Pinpoint the cell where the given text exists, returning its (X, Y) midpoint coordinate. 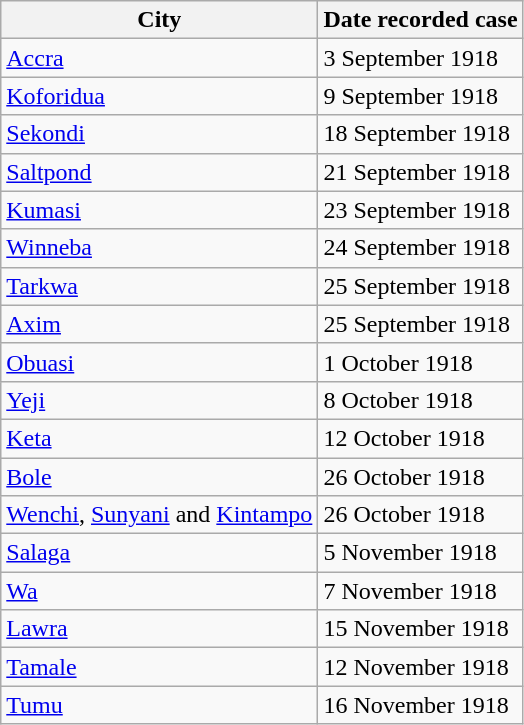
Koforidua (160, 96)
Date recorded case (420, 20)
21 September 1918 (420, 172)
Sekondi (160, 134)
Saltpond (160, 172)
Tarkwa (160, 286)
Lawra (160, 629)
Accra (160, 58)
16 November 1918 (420, 705)
Kumasi (160, 210)
Winneba (160, 248)
Axim (160, 324)
1 October 1918 (420, 362)
Bole (160, 477)
3 September 1918 (420, 58)
9 September 1918 (420, 96)
Tumu (160, 705)
5 November 1918 (420, 553)
Salaga (160, 553)
18 September 1918 (420, 134)
City (160, 20)
Obuasi (160, 362)
Yeji (160, 400)
Wenchi, Sunyani and Kintampo (160, 515)
24 September 1918 (420, 248)
7 November 1918 (420, 591)
12 November 1918 (420, 667)
Tamale (160, 667)
Keta (160, 438)
23 September 1918 (420, 210)
8 October 1918 (420, 400)
12 October 1918 (420, 438)
15 November 1918 (420, 629)
Wa (160, 591)
